Return the (X, Y) coordinate for the center point of the cell that contains the specified text.  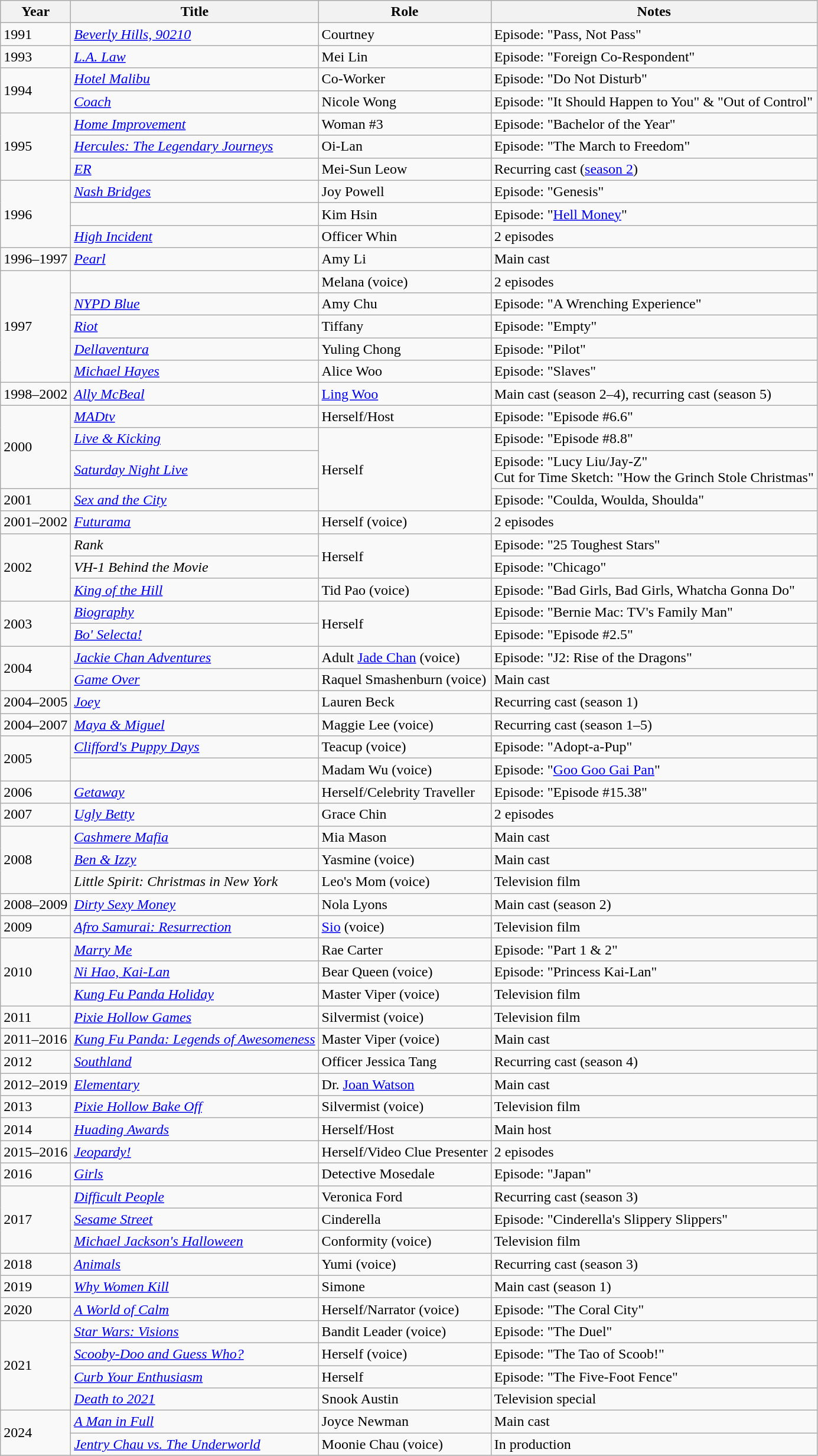
Main cast (season 2) (654, 904)
Animals (195, 1264)
Episode: "Empty" (654, 327)
Herself/Celebrity Traveller (405, 792)
Pearl (195, 259)
Sio (voice) (405, 927)
Sesame Street (195, 1219)
1997 (35, 327)
Raquel Smashenburn (voice) (405, 680)
2018 (35, 1264)
Why Women Kill (195, 1286)
2011–2016 (35, 1040)
2012 (35, 1062)
2024 (35, 1433)
Notes (654, 12)
Ally McBeal (195, 394)
Beverly Hills, 90210 (195, 34)
Officer Whin (405, 236)
Episode: "The March to Freedom" (654, 146)
Yumi (voice) (405, 1264)
Episode: "A Wrenching Experience" (654, 304)
2008–2009 (35, 904)
A World of Calm (195, 1309)
Conformity (voice) (405, 1242)
Jackie Chan Adventures (195, 657)
Dellaventura (195, 349)
High Incident (195, 236)
Episode: "Cinderella's Slippery Slippers" (654, 1219)
Nola Lyons (405, 904)
1993 (35, 57)
Maya & Miguel (195, 725)
2013 (35, 1107)
Kim Hsin (405, 214)
Episode: "Lucy Liu/Jay-Z"Cut for Time Sketch: "How the Grinch Stole Christmas" (654, 469)
ER (195, 169)
2004 (35, 669)
Episode: "The Five-Foot Fence" (654, 1377)
NYPD Blue (195, 304)
Maggie Lee (voice) (405, 725)
Bear Queen (voice) (405, 972)
Dr. Joan Watson (405, 1084)
2001 (35, 500)
Snook Austin (405, 1399)
Cashmere Mafia (195, 837)
Episode: "Genesis" (654, 191)
Title (195, 12)
Joyce Newman (405, 1422)
Year (35, 12)
Joy Powell (405, 191)
Amy Li (405, 259)
Rae Carter (405, 949)
Grace Chin (405, 815)
2020 (35, 1309)
2017 (35, 1219)
Star Wars: Visions (195, 1331)
Death to 2021 (195, 1399)
Adult Jade Chan (voice) (405, 657)
1994 (35, 90)
Episode: "Episode #6.6" (654, 416)
Episode: "Goo Goo Gai Pan" (654, 770)
Episode: "Princess Kai-Lan" (654, 972)
Courtney (405, 34)
Difficult People (195, 1197)
Alice Woo (405, 372)
2002 (35, 567)
Mia Mason (405, 837)
Episode: "Foreign Co-Respondent" (654, 57)
Recurring cast (season 1–5) (654, 725)
Episode: "Pass, Not Pass" (654, 34)
Live & Kicking (195, 439)
Futurama (195, 522)
1998–2002 (35, 394)
2008 (35, 859)
Episode: "Pilot" (654, 349)
Role (405, 12)
Episode: "Japan" (654, 1174)
Yuling Chong (405, 349)
Simone (405, 1286)
Episode: "Episode #15.38" (654, 792)
2015–2016 (35, 1152)
Episode: "Hell Money" (654, 214)
Teacup (voice) (405, 747)
Ben & Izzy (195, 859)
Sex and the City (195, 500)
Episode: "Chicago" (654, 567)
Southland (195, 1062)
Elementary (195, 1084)
Lauren Beck (405, 702)
2006 (35, 792)
Episode: "The Tao of Scoob!" (654, 1354)
2011 (35, 1017)
Melana (voice) (405, 282)
L.A. Law (195, 57)
Moonie Chau (voice) (405, 1444)
1991 (35, 34)
Bo' Selecta! (195, 634)
Marry Me (195, 949)
Main cast (season 2–4), recurring cast (season 5) (654, 394)
Ugly Betty (195, 815)
Episode: "The Coral City" (654, 1309)
Tid Pao (voice) (405, 589)
2021 (35, 1365)
In production (654, 1444)
2010 (35, 972)
Leo's Mom (voice) (405, 882)
Little Spirit: Christmas in New York (195, 882)
Episode: "Bernie Mac: TV's Family Man" (654, 612)
Home Improvement (195, 124)
Curb Your Enthusiasm (195, 1377)
1996 (35, 214)
Mei Lin (405, 57)
Tiffany (405, 327)
Episode: "Episode #8.8" (654, 439)
Joey (195, 702)
Television special (654, 1399)
2000 (35, 447)
Episode: "Do Not Disturb" (654, 79)
Girls (195, 1174)
Herself/Video Clue Presenter (405, 1152)
Main cast (season 1) (654, 1286)
Episode: "Part 1 & 2" (654, 949)
A Man in Full (195, 1422)
Yasmine (voice) (405, 859)
Ling Woo (405, 394)
2007 (35, 815)
Episode: "Coulda, Woulda, Shoulda" (654, 500)
Amy Chu (405, 304)
MADtv (195, 416)
Jeopardy! (195, 1152)
Kung Fu Panda: Legends of Awesomeness (195, 1040)
Recurring cast (season 1) (654, 702)
Dirty Sexy Money (195, 904)
1996–1997 (35, 259)
Oi-Lan (405, 146)
Scooby-Doo and Guess Who? (195, 1354)
Co-Worker (405, 79)
Herself/Narrator (voice) (405, 1309)
Hotel Malibu (195, 79)
Ni Hao, Kai-Lan (195, 972)
Jentry Chau vs. The Underworld (195, 1444)
Hercules: The Legendary Journeys (195, 146)
2004–2007 (35, 725)
Clifford's Puppy Days (195, 747)
Saturday Night Live (195, 469)
Episode: "The Duel" (654, 1331)
Nicole Wong (405, 102)
Veronica Ford (405, 1197)
Game Over (195, 680)
Woman #3 (405, 124)
Madam Wu (voice) (405, 770)
Afro Samurai: Resurrection (195, 927)
Biography (195, 612)
Nash Bridges (195, 191)
Rank (195, 545)
Episode: "25 Toughest Stars" (654, 545)
Huading Awards (195, 1129)
Episode: "J2: Rise of the Dragons" (654, 657)
Getaway (195, 792)
2001–2002 (35, 522)
Riot (195, 327)
2014 (35, 1129)
Episode: "Slaves" (654, 372)
Detective Mosedale (405, 1174)
Pixie Hollow Games (195, 1017)
VH-1 Behind the Movie (195, 567)
1995 (35, 146)
Mei-Sun Leow (405, 169)
Main host (654, 1129)
2003 (35, 623)
2019 (35, 1286)
Pixie Hollow Bake Off (195, 1107)
2009 (35, 927)
Bandit Leader (voice) (405, 1331)
Episode: "Adopt-a-Pup" (654, 747)
Officer Jessica Tang (405, 1062)
Episode: "It Should Happen to You" & "Out of Control" (654, 102)
Episode: "Bachelor of the Year" (654, 124)
King of the Hill (195, 589)
2004–2005 (35, 702)
2016 (35, 1174)
Cinderella (405, 1219)
Episode: "Episode #2.5" (654, 634)
Coach (195, 102)
Michael Hayes (195, 372)
2005 (35, 758)
Recurring cast (season 4) (654, 1062)
Michael Jackson's Halloween (195, 1242)
Recurring cast (season 2) (654, 169)
Kung Fu Panda Holiday (195, 994)
Episode: "Bad Girls, Bad Girls, Whatcha Gonna Do" (654, 589)
2012–2019 (35, 1084)
